For the text-containing cell, return its midpoint in (X, Y) coordinate format. 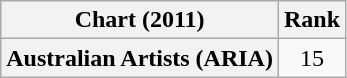
Rank (312, 20)
15 (312, 58)
Chart (2011) (140, 20)
Australian Artists (ARIA) (140, 58)
